Locate the cell with the specified text and output its [X, Y] center coordinate. 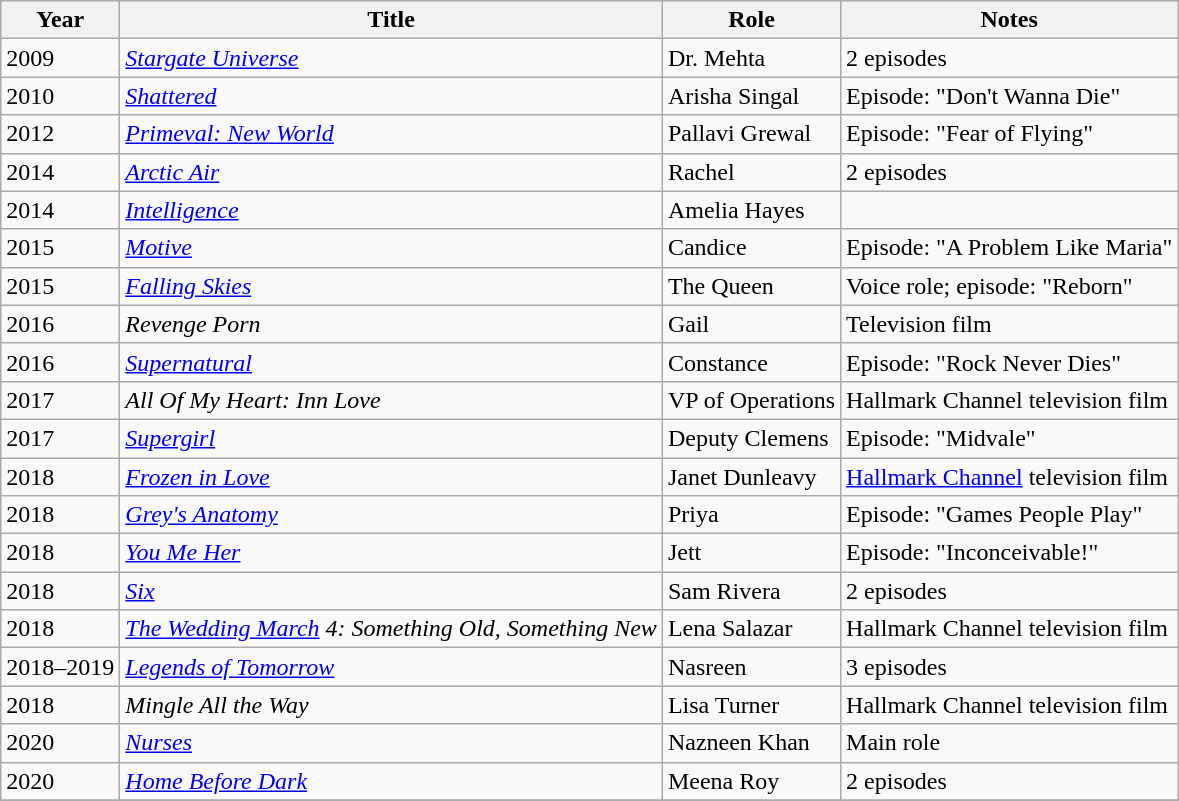
Arctic Air [392, 172]
Role [751, 20]
Meena Roy [751, 781]
Nurses [392, 743]
Intelligence [392, 210]
Motive [392, 248]
Episode: "Midvale" [1010, 438]
Year [60, 20]
Episode: "A Problem Like Maria" [1010, 248]
Supernatural [392, 362]
Gail [751, 324]
Arisha Singal [751, 96]
Mingle All the Way [392, 705]
Pallavi Grewal [751, 134]
Legends of Tomorrow [392, 667]
Falling Skies [392, 286]
3 episodes [1010, 667]
Candice [751, 248]
Rachel [751, 172]
2012 [60, 134]
Supergirl [392, 438]
You Me Her [392, 553]
Television film [1010, 324]
Priya [751, 515]
Episode: "Don't Wanna Die" [1010, 96]
Notes [1010, 20]
Episode: "Inconceivable!" [1010, 553]
Main role [1010, 743]
2018–2019 [60, 667]
All Of My Heart: Inn Love [392, 400]
Stargate Universe [392, 58]
Episode: "Rock Never Dies" [1010, 362]
Janet Dunleavy [751, 477]
Revenge Porn [392, 324]
Grey's Anatomy [392, 515]
The Queen [751, 286]
2010 [60, 96]
The Wedding March 4: Something Old, Something New [392, 629]
Jett [751, 553]
Lisa Turner [751, 705]
VP of Operations [751, 400]
Amelia Hayes [751, 210]
Primeval: New World [392, 134]
Constance [751, 362]
Deputy Clemens [751, 438]
Voice role; episode: "Reborn" [1010, 286]
Dr. Mehta [751, 58]
Episode: "Games People Play" [1010, 515]
2009 [60, 58]
Lena Salazar [751, 629]
Nasreen [751, 667]
Shattered [392, 96]
Six [392, 591]
Nazneen Khan [751, 743]
Sam Rivera [751, 591]
Title [392, 20]
Home Before Dark [392, 781]
Episode: "Fear of Flying" [1010, 134]
Frozen in Love [392, 477]
